Find where the given text appears and provide that cell's center as (x, y) coordinate. 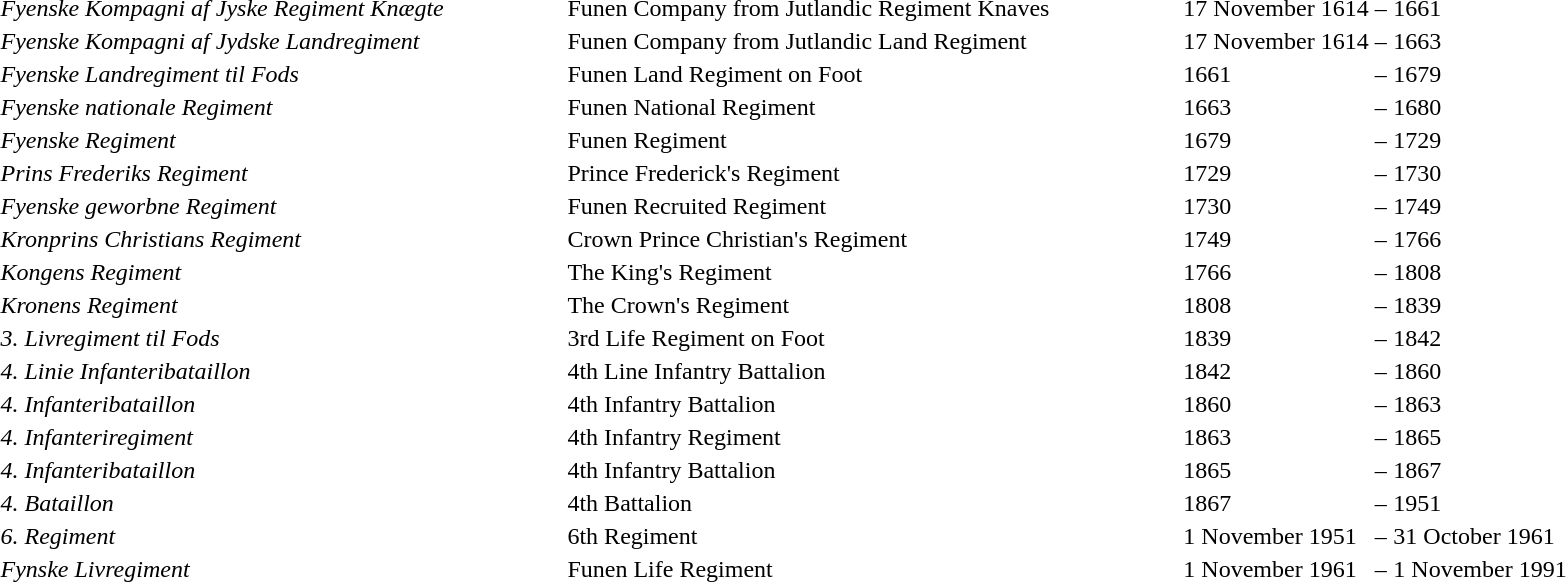
1842 (1276, 371)
1865 (1276, 470)
1 November 1951 (1276, 536)
17 November 1614 (1276, 41)
Funen Land Regiment on Foot (872, 74)
Funen Recruited Regiment (872, 206)
1860 (1276, 404)
4th Infantry Regiment (872, 437)
1730 (1276, 206)
4th Line Infantry Battalion (872, 371)
Funen National Regiment (872, 107)
1766 (1276, 272)
Funen Regiment (872, 140)
4th Battalion (872, 503)
1863 (1276, 437)
The Crown's Regiment (872, 305)
1749 (1276, 239)
1661 (1276, 74)
1729 (1276, 173)
1867 (1276, 503)
1839 (1276, 338)
Crown Prince Christian's Regiment (872, 239)
Prince Frederick's Regiment (872, 173)
1808 (1276, 305)
1679 (1276, 140)
6th Regiment (872, 536)
The King's Regiment (872, 272)
Funen Company from Jutlandic Land Regiment (872, 41)
1663 (1276, 107)
3rd Life Regiment on Foot (872, 338)
